Return the [X, Y] coordinate for the center point of the cell that contains the specified text.  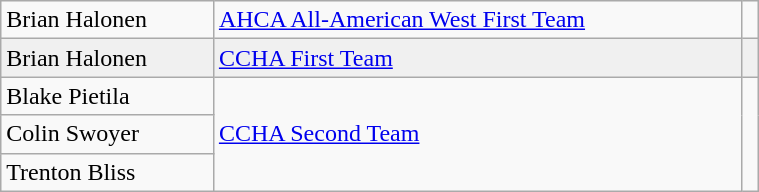
CCHA First Team [478, 58]
CCHA Second Team [478, 134]
Blake Pietila [108, 96]
AHCA All-American West First Team [478, 20]
Colin Swoyer [108, 134]
Trenton Bliss [108, 172]
